Extract the [x, y] coordinate from the center of the cell holding the provided text.  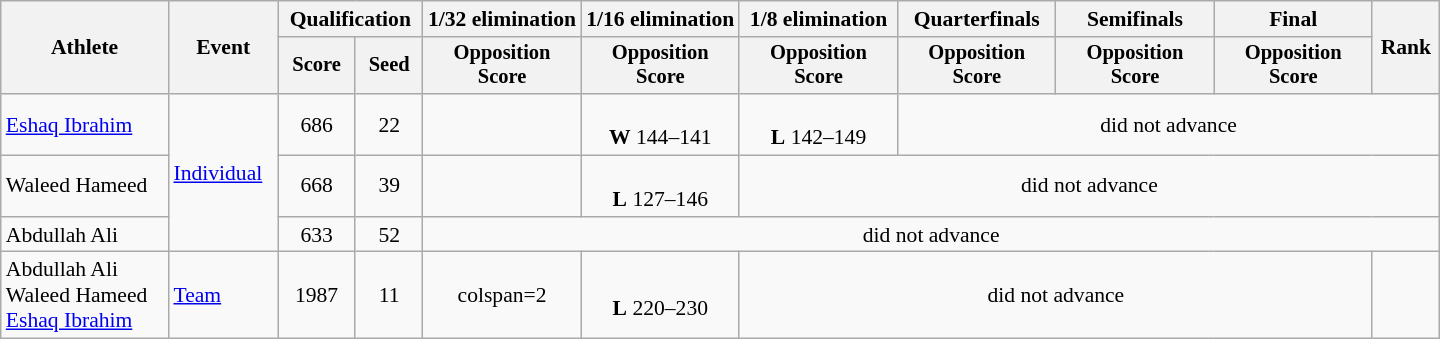
11 [389, 296]
633 [317, 235]
Final [1293, 19]
Individual [222, 173]
Qualification [350, 19]
L 142–149 [818, 124]
Seed [389, 66]
L 220–230 [660, 296]
39 [389, 186]
1/16 elimination [660, 19]
686 [317, 124]
L 127–146 [660, 186]
1/8 elimination [818, 19]
1/32 elimination [502, 19]
Abdullah AliWaleed HameedEshaq Ibrahim [85, 296]
Event [222, 48]
22 [389, 124]
W 144–141 [660, 124]
colspan=2 [502, 296]
Athlete [85, 48]
52 [389, 235]
Semifinals [1135, 19]
Eshaq Ibrahim [85, 124]
Team [222, 296]
1987 [317, 296]
Rank [1406, 48]
668 [317, 186]
Quarterfinals [977, 19]
Score [317, 66]
Waleed Hameed [85, 186]
Abdullah Ali [85, 235]
